Return [x, y] of the center of cell containing provided text 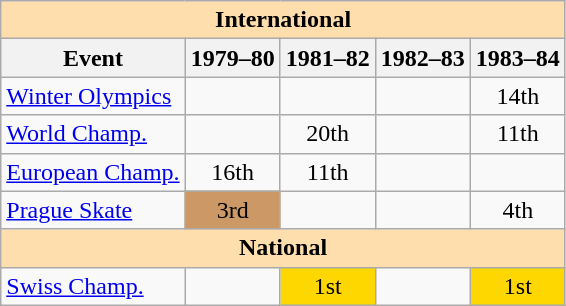
1983–84 [518, 58]
Swiss Champ. [93, 286]
Prague Skate [93, 210]
16th [232, 172]
4th [518, 210]
Winter Olympics [93, 96]
World Champ. [93, 134]
1979–80 [232, 58]
20th [328, 134]
European Champ. [93, 172]
1981–82 [328, 58]
International [284, 20]
14th [518, 96]
3rd [232, 210]
National [284, 248]
1982–83 [422, 58]
Event [93, 58]
